For the text-containing cell, return its midpoint in [x, y] coordinate format. 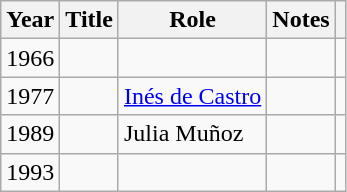
Julia Muñoz [192, 134]
1989 [30, 134]
1966 [30, 58]
Notes [301, 20]
1977 [30, 96]
Role [192, 20]
Year [30, 20]
1993 [30, 172]
Title [90, 20]
Inés de Castro [192, 96]
